For the text-containing cell, return its midpoint in [x, y] coordinate format. 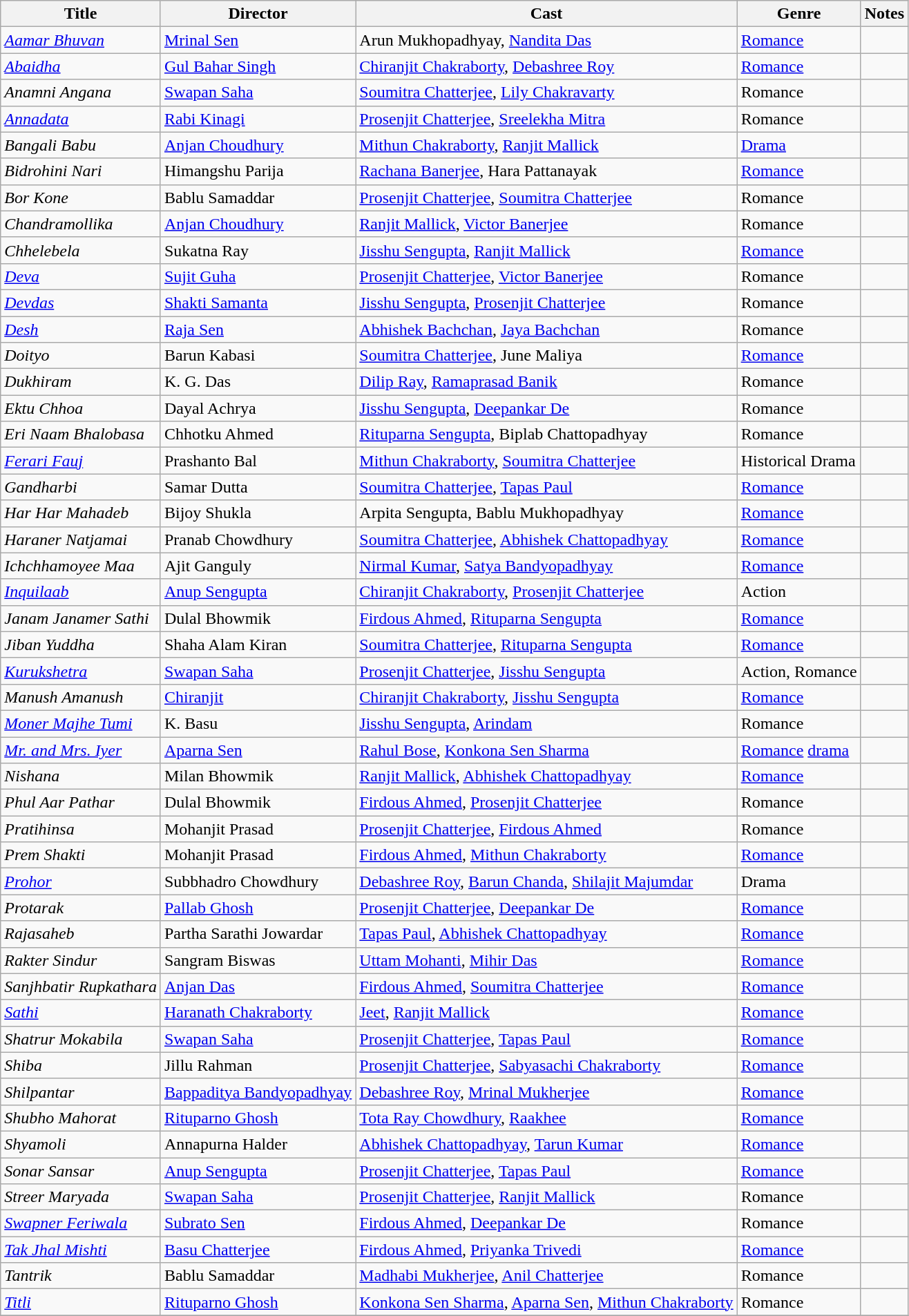
Prosenjit Chatterjee, Ranjit Mallick [546, 1197]
Director [258, 14]
Madhabi Mukherjee, Anil Chatterjee [546, 1276]
Sukatna Ray [258, 250]
K. G. Das [258, 382]
Sanjhbatir Rupkathara [81, 986]
Notes [884, 14]
Doityo [81, 356]
Title [81, 14]
Chiranjit Chakraborty, Debashree Roy [546, 66]
Prosenjit Chatterjee, Sreelekha Mitra [546, 119]
Sujit Guha [258, 276]
Mrinal Sen [258, 40]
Shiba [81, 1065]
Eri Naam Bhalobasa [81, 435]
Prosenjit Chatterjee, Firdous Ahmed [546, 829]
K. Basu [258, 723]
Desh [81, 330]
Soumitra Chatterjee, Tapas Paul [546, 487]
Deva [81, 276]
Soumitra Chatterjee, Abhishek Chattopadhyay [546, 540]
Rachana Banerjee, Hara Pattanayak [546, 171]
Shatrur Mokabila [81, 1039]
Jeet, Ranjit Mallick [546, 1013]
Rajasaheb [81, 934]
Rabi Kinagi [258, 119]
Firdous Ahmed, Deepankar De [546, 1223]
Annadata [81, 119]
Prem Shakti [81, 855]
Dukhiram [81, 382]
Uttam Mohanti, Mihir Das [546, 960]
Ajit Ganguly [258, 566]
Barun Kabasi [258, 356]
Shyamoli [81, 1144]
Tota Ray Chowdhury, Raakhee [546, 1118]
Shaha Alam Kiran [258, 645]
Prosenjit Chatterjee, Jisshu Sengupta [546, 671]
Subbhadro Chowdhury [258, 881]
Kurukshetra [81, 671]
Shilpantar [81, 1091]
Historical Drama [798, 461]
Ranjit Mallick, Abhishek Chattopadhyay [546, 776]
Jillu Rahman [258, 1065]
Firdous Ahmed, Priyanka Trivedi [546, 1250]
Debashree Roy, Mrinal Mukherjee [546, 1091]
Chhotku Ahmed [258, 435]
Nishana [81, 776]
Cast [546, 14]
Abhishek Bachchan, Jaya Bachchan [546, 330]
Sathi [81, 1013]
Romance drama [798, 750]
Raja Sen [258, 330]
Firdous Ahmed, Soumitra Chatterjee [546, 986]
Jisshu Sengupta, Arindam [546, 723]
Har Har Mahadeb [81, 513]
Phul Aar Pathar [81, 803]
Manush Amanush [81, 697]
Bappaditya Bandyopadhyay [258, 1091]
Dilip Ray, Ramaprasad Banik [546, 382]
Mithun Chakraborty, Soumitra Chatterjee [546, 461]
Streer Maryada [81, 1197]
Shakti Samanta [258, 303]
Action [798, 592]
Ferari Fauj [81, 461]
Prosenjit Chatterjee, Deepankar De [546, 908]
Dayal Achrya [258, 408]
Tapas Paul, Abhishek Chattopadhyay [546, 934]
Chandramollika [81, 224]
Haraner Natjamai [81, 540]
Prosenjit Chatterjee, Soumitra Chatterjee [546, 198]
Firdous Ahmed, Rituparna Sengupta [546, 618]
Shubho Mahorat [81, 1118]
Ektu Chhoa [81, 408]
Debashree Roy, Barun Chanda, Shilajit Majumdar [546, 881]
Chhelebela [81, 250]
Milan Bhowmik [258, 776]
Jisshu Sengupta, Deepankar De [546, 408]
Chiranjit Chakraborty, Prosenjit Chatterjee [546, 592]
Bangali Babu [81, 145]
Haranath Chakraborty [258, 1013]
Rakter Sindur [81, 960]
Prashanto Bal [258, 461]
Janam Janamer Sathi [81, 618]
Gandharbi [81, 487]
Bor Kone [81, 198]
Chiranjit Chakraborty, Jisshu Sengupta [546, 697]
Moner Majhe Tumi [81, 723]
Firdous Ahmed, Prosenjit Chatterjee [546, 803]
Partha Sarathi Jowardar [258, 934]
Sonar Sansar [81, 1171]
Prosenjit Chatterjee, Victor Banerjee [546, 276]
Genre [798, 14]
Bijoy Shukla [258, 513]
Tak Jhal Mishti [81, 1250]
Mr. and Mrs. Iyer [81, 750]
Sangram Biswas [258, 960]
Aamar Bhuvan [81, 40]
Jisshu Sengupta, Prosenjit Chatterjee [546, 303]
Anamni Angana [81, 93]
Konkona Sen Sharma, Aparna Sen, Mithun Chakraborty [546, 1302]
Jisshu Sengupta, Ranjit Mallick [546, 250]
Jiban Yuddha [81, 645]
Samar Dutta [258, 487]
Rituparna Sengupta, Biplab Chattopadhyay [546, 435]
Soumitra Chatterjee, Lily Chakravarty [546, 93]
Tantrik [81, 1276]
Arun Mukhopadhyay, Nandita Das [546, 40]
Rahul Bose, Konkona Sen Sharma [546, 750]
Nirmal Kumar, Satya Bandyopadhyay [546, 566]
Mithun Chakraborty, Ranjit Mallick [546, 145]
Prohor [81, 881]
Anjan Das [258, 986]
Basu Chatterjee [258, 1250]
Firdous Ahmed, Mithun Chakraborty [546, 855]
Aparna Sen [258, 750]
Gul Bahar Singh [258, 66]
Titli [81, 1302]
Inquilaab [81, 592]
Pranab Chowdhury [258, 540]
Chiranjit [258, 697]
Annapurna Halder [258, 1144]
Bidrohini Nari [81, 171]
Devdas [81, 303]
Abhishek Chattopadhyay, Tarun Kumar [546, 1144]
Himangshu Parija [258, 171]
Pratihinsa [81, 829]
Swapner Feriwala [81, 1223]
Soumitra Chatterjee, June Maliya [546, 356]
Protarak [81, 908]
Action, Romance [798, 671]
Subrato Sen [258, 1223]
Arpita Sengupta, Bablu Mukhopadhyay [546, 513]
Ranjit Mallick, Victor Banerjee [546, 224]
Ichchhamoyee Maa [81, 566]
Soumitra Chatterjee, Rituparna Sengupta [546, 645]
Abaidha [81, 66]
Prosenjit Chatterjee, Sabyasachi Chakraborty [546, 1065]
Pallab Ghosh [258, 908]
